Find where the given text appears and provide that cell's center as [x, y] coordinate. 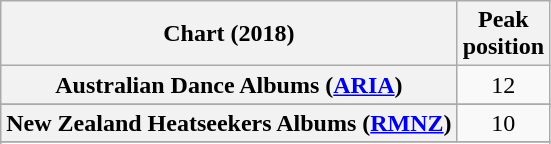
Chart (2018) [229, 34]
Peakposition [503, 34]
New Zealand Heatseekers Albums (RMNZ) [229, 123]
10 [503, 123]
12 [503, 85]
Australian Dance Albums (ARIA) [229, 85]
